Detect which cell encompasses the target text, then output its (x, y) center coordinate. 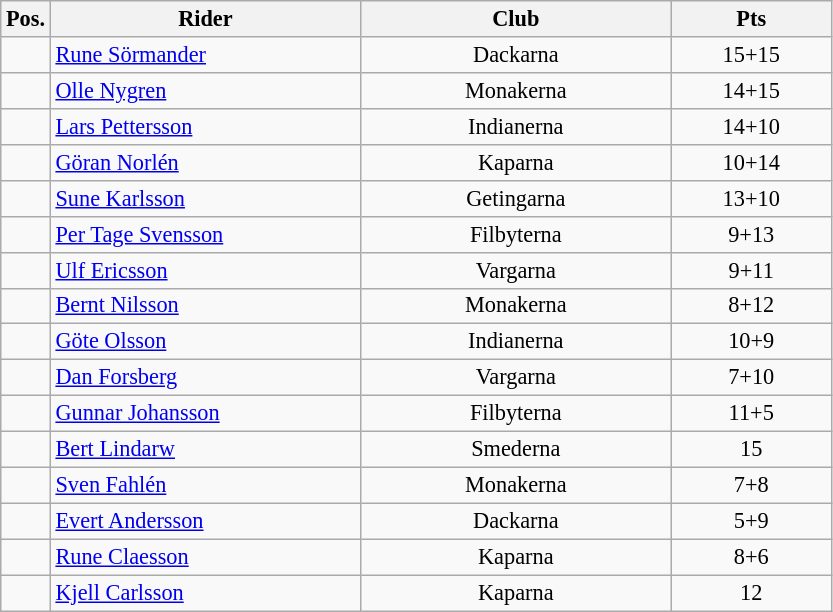
Dan Forsberg (205, 378)
7+8 (751, 485)
Göte Olsson (205, 342)
15+15 (751, 55)
5+9 (751, 521)
15 (751, 450)
8+12 (751, 306)
Getingarna (516, 198)
Pts (751, 19)
Club (516, 19)
8+6 (751, 557)
9+13 (751, 234)
13+10 (751, 198)
12 (751, 593)
Sune Karlsson (205, 198)
Ulf Ericsson (205, 270)
7+10 (751, 378)
Göran Norlén (205, 162)
Rider (205, 19)
14+10 (751, 126)
Smederna (516, 450)
Kjell Carlsson (205, 593)
Bernt Nilsson (205, 306)
Rune Claesson (205, 557)
14+15 (751, 90)
Pos. (26, 19)
Bert Lindarw (205, 450)
Olle Nygren (205, 90)
Rune Sörmander (205, 55)
Lars Pettersson (205, 126)
10+14 (751, 162)
Evert Andersson (205, 521)
11+5 (751, 414)
Gunnar Johansson (205, 414)
Sven Fahlén (205, 485)
9+11 (751, 270)
10+9 (751, 342)
Per Tage Svensson (205, 234)
